Search for the cell housing the specified text and yield its (X, Y) center coordinate. 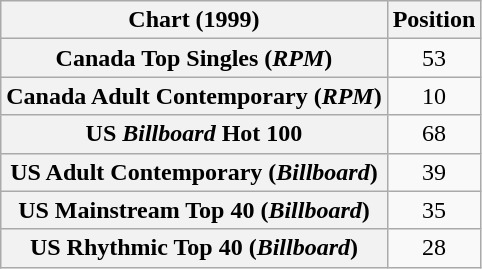
68 (434, 134)
39 (434, 172)
US Rhythmic Top 40 (Billboard) (194, 248)
Canada Top Singles (RPM) (194, 58)
10 (434, 96)
US Adult Contemporary (Billboard) (194, 172)
Canada Adult Contemporary (RPM) (194, 96)
53 (434, 58)
35 (434, 210)
28 (434, 248)
US Mainstream Top 40 (Billboard) (194, 210)
Position (434, 20)
US Billboard Hot 100 (194, 134)
Chart (1999) (194, 20)
